Output the [x, y] coordinate of the center of the cell containing the given text.  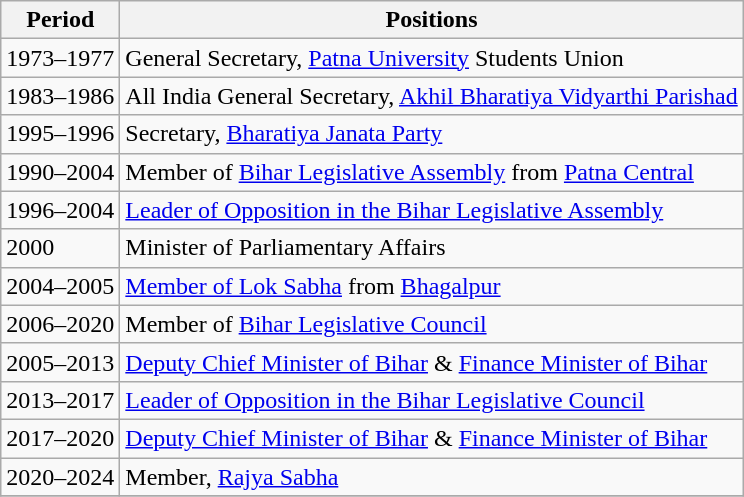
2004–2005 [60, 286]
Period [60, 20]
2017–2020 [60, 438]
2005–2013 [60, 362]
2006–2020 [60, 324]
Member of Lok Sabha from Bhagalpur [432, 286]
Leader of Opposition in the Bihar Legislative Council [432, 400]
All India General Secretary, Akhil Bharatiya Vidyarthi Parishad [432, 96]
Member of Bihar Legislative Council [432, 324]
1990–2004 [60, 172]
Secretary, Bharatiya Janata Party [432, 134]
2013–2017 [60, 400]
Minister of Parliamentary Affairs [432, 248]
1996–2004 [60, 210]
1995–1996 [60, 134]
Leader of Opposition in the Bihar Legislative Assembly [432, 210]
Member of Bihar Legislative Assembly from Patna Central [432, 172]
Positions [432, 20]
2020–2024 [60, 477]
1973–1977 [60, 58]
1983–1986 [60, 96]
Member, Rajya Sabha [432, 477]
General Secretary, Patna University Students Union [432, 58]
2000 [60, 248]
